Scan for the cell matching the given text and deliver its (X, Y) coordinate at center. 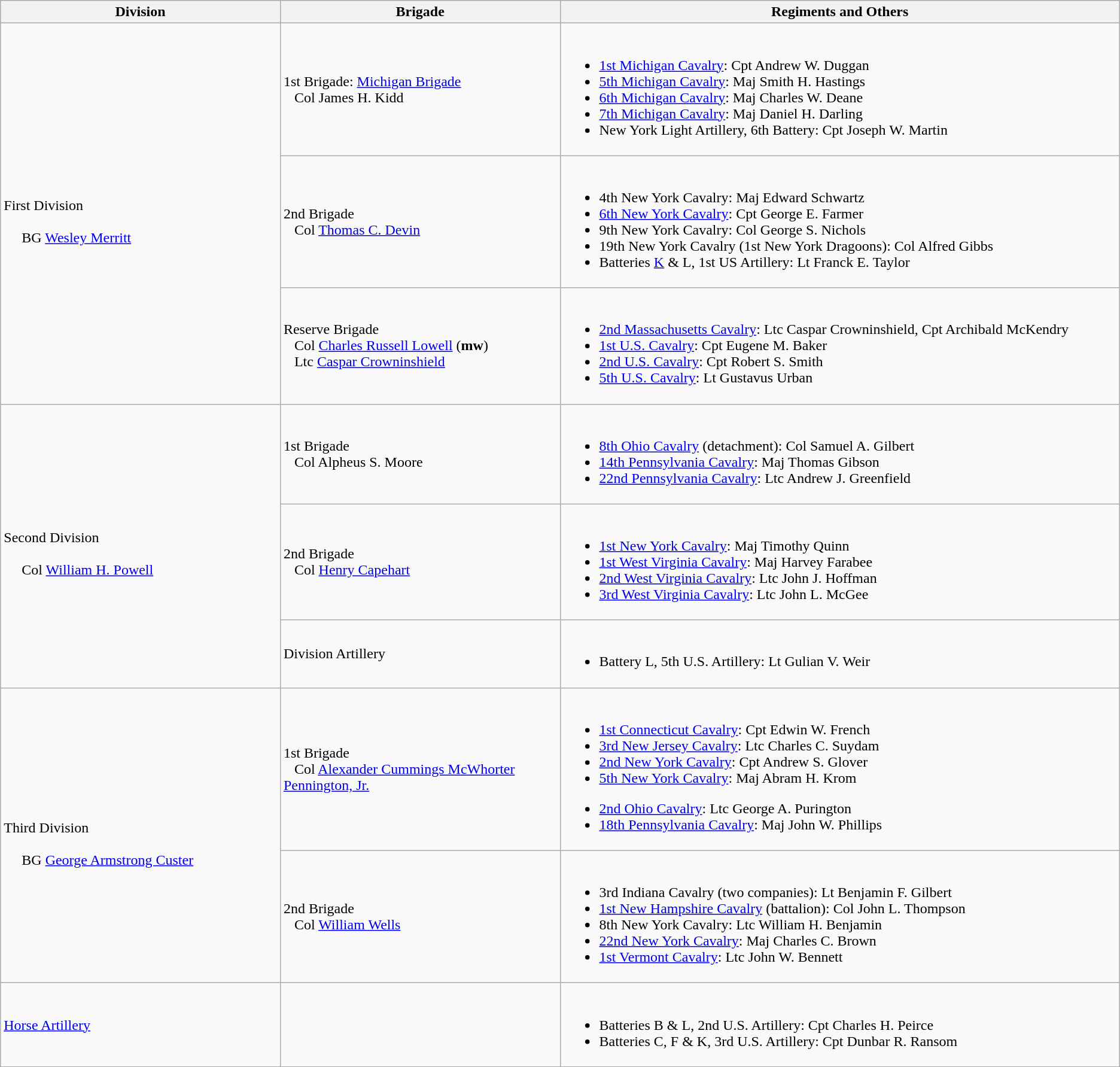
Brigade (420, 12)
First Division BG Wesley Merritt (141, 214)
1st Brigade: Michigan Brigade Col James H. Kidd (420, 90)
Division Artillery (420, 653)
Batteries B & L, 2nd U.S. Artillery: Cpt Charles H. PeirceBatteries C, F & K, 3rd U.S. Artillery: Cpt Dunbar R. Ransom (840, 1025)
Reserve Brigade Col Charles Russell Lowell (mw) Ltc Caspar Crowninshield (420, 346)
Battery L, 5th U.S. Artillery: Lt Gulian V. Weir (840, 653)
2nd Brigade Col Thomas C. Devin (420, 221)
1st Brigade Col Alpheus S. Moore (420, 454)
8th Ohio Cavalry (detachment): Col Samuel A. Gilbert14th Pennsylvania Cavalry: Maj Thomas Gibson22nd Pennsylvania Cavalry: Ltc Andrew J. Greenfield (840, 454)
Third Division BG George Armstrong Custer (141, 835)
2nd Brigade Col Henry Capehart (420, 562)
1st Brigade Col Alexander Cummings McWhorter Pennington, Jr. (420, 769)
Division (141, 12)
Horse Artillery (141, 1025)
Regiments and Others (840, 12)
Second Division Col William H. Powell (141, 546)
2nd Brigade Col William Wells (420, 917)
